For the text-containing cell, return its midpoint in (x, y) coordinate format. 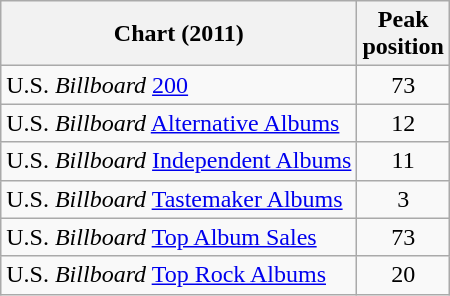
U.S. Billboard Tastemaker Albums (179, 199)
U.S. Billboard Top Album Sales (179, 237)
Chart (2011) (179, 34)
20 (403, 275)
U.S. Billboard Alternative Albums (179, 123)
12 (403, 123)
3 (403, 199)
U.S. Billboard Top Rock Albums (179, 275)
U.S. Billboard 200 (179, 85)
Peak position (403, 34)
U.S. Billboard Independent Albums (179, 161)
11 (403, 161)
